Find where the given text appears and provide that cell's center as (X, Y) coordinate. 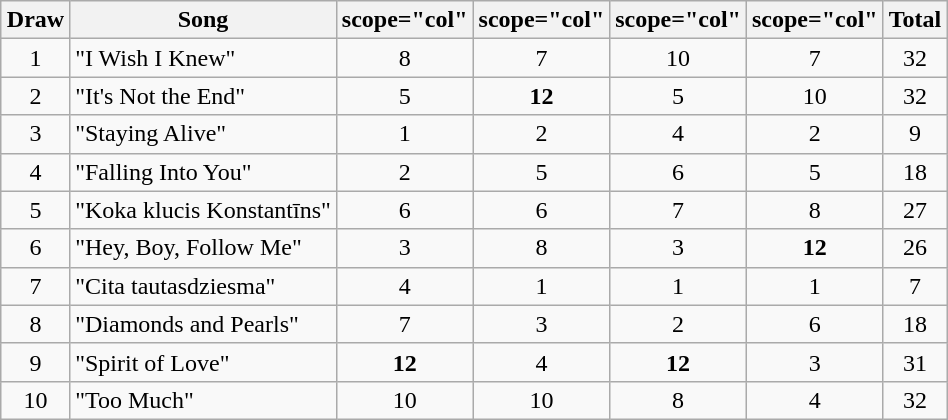
26 (915, 248)
27 (915, 210)
"Hey, Boy, Follow Me" (204, 248)
"Koka klucis Konstantīns" (204, 210)
"I Wish I Knew" (204, 58)
"Diamonds and Pearls" (204, 324)
"Staying Alive" (204, 134)
"Falling Into You" (204, 172)
Song (204, 20)
"Cita tautasdziesma" (204, 286)
Total (915, 20)
"It's Not the End" (204, 96)
31 (915, 362)
Draw (35, 20)
"Too Much" (204, 400)
"Spirit of Love" (204, 362)
